Detect which cell encompasses the target text, then output its [X, Y] center coordinate. 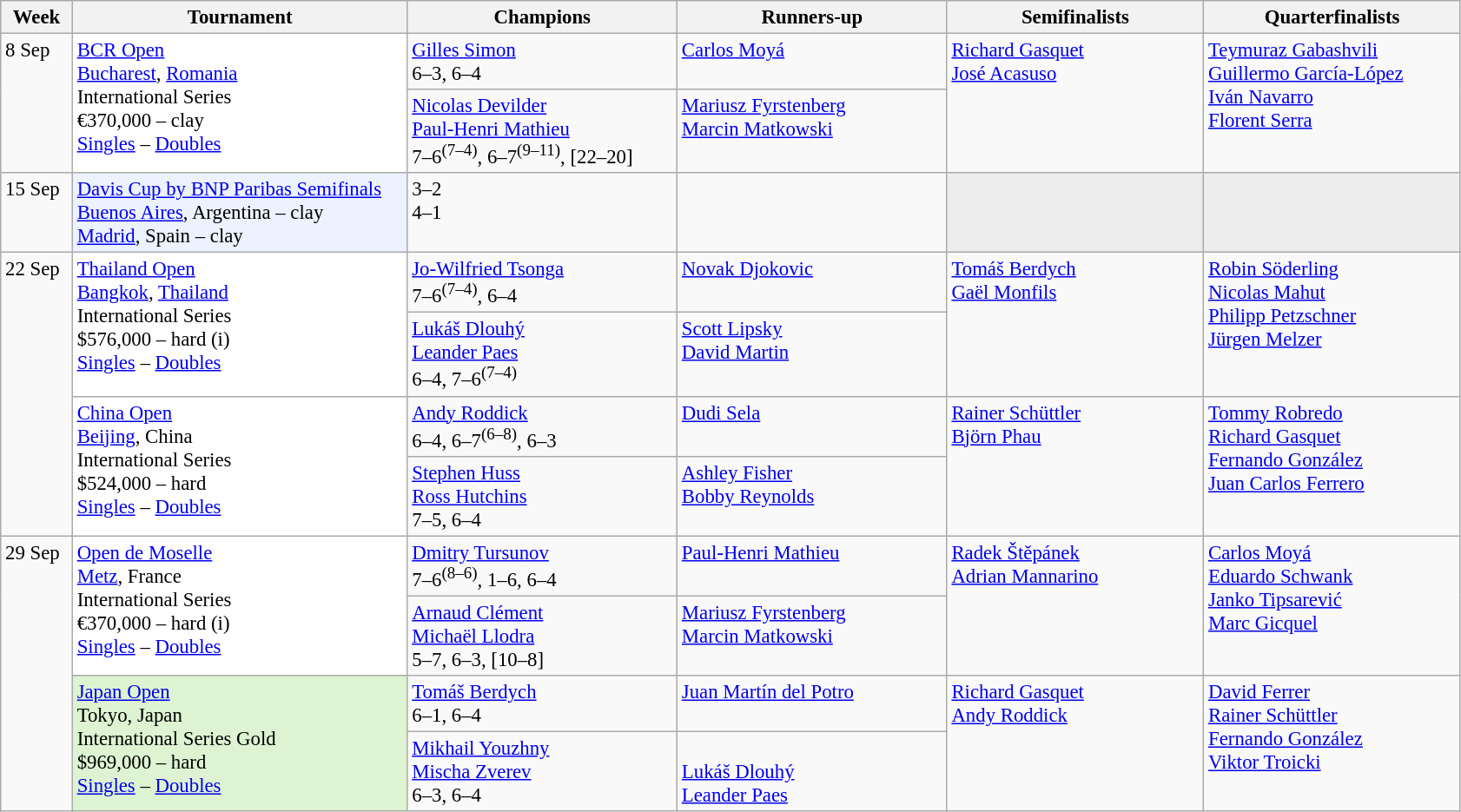
Week [36, 17]
Carlos Moyá [813, 63]
China Open Beijing, ChinaInternational Series$524,000 – hard Singles – Doubles [240, 465]
Paul-Henri Mathieu [813, 566]
Gilles Simon 6–3, 6–4 [542, 63]
22 Sep [36, 394]
Lukáš Dlouhý Leander Paes 6–4, 7–6(7–4) [542, 354]
Novak Djokovic [813, 283]
3–2 4–1 [542, 213]
Richard Gasquet Andy Roddick [1075, 743]
29 Sep [36, 674]
Rainer Schüttler Björn Phau [1075, 465]
Tomáš Berdych Gaël Monfils [1075, 325]
Tommy Robredo Richard Gasquet Fernando González Juan Carlos Ferrero [1332, 465]
Jo-Wilfried Tsonga 7–6(7–4), 6–4 [542, 283]
Stephen Huss Ross Hutchins 7–5, 6–4 [542, 496]
Dudi Sela [813, 426]
Radek Štěpánek Adrian Mannarino [1075, 606]
15 Sep [36, 213]
Teymuraz Gabashvili Guillermo García-López Iván Navarro Florent Serra [1332, 104]
Semifinalists [1075, 17]
Champions [542, 17]
Tomáš Berdych 6–1, 6–4 [542, 703]
Mikhail Youzhny Mischa Zverev6–3, 6–4 [542, 771]
Arnaud Clément Michaël Llodra 5–7, 6–3, [10–8] [542, 636]
Davis Cup by BNP Paribas Semifinals Buenos Aires, Argentina – clay Madrid, Spain – clay [240, 213]
Carlos Moyá Eduardo Schwank Janko Tipsarević Marc Gicquel [1332, 606]
BCR Open Bucharest, RomaniaInternational Series€370,000 – clay Singles – Doubles [240, 104]
Open de Moselle Metz, FranceInternational Series€370,000 – hard (i) Singles – Doubles [240, 606]
David Ferrer Rainer Schüttler Fernando González Viktor Troicki [1332, 743]
Lukáš Dlouhý Leander Paes [813, 771]
Richard Gasquet José Acasuso [1075, 104]
Andy Roddick6–4, 6–7(6–8), 6–3 [542, 426]
Japan Open Tokyo, JapanInternational Series Gold$969,000 – hard Singles – Doubles [240, 743]
Quarterfinalists [1332, 17]
Tournament [240, 17]
Scott Lipsky David Martin [813, 354]
Runners-up [813, 17]
8 Sep [36, 104]
Dmitry Tursunov 7–6(8–6), 1–6, 6–4 [542, 566]
Thailand Open Bangkok, ThailandInternational Series$576,000 – hard (i) Singles – Doubles [240, 325]
Robin Söderling Nicolas Mahut Philipp Petzschner Jürgen Melzer [1332, 325]
Ashley Fisher Bobby Reynolds [813, 496]
Nicolas Devilder Paul-Henri Mathieu 7–6(7–4), 6–7(9–11), [22–20] [542, 131]
Juan Martín del Potro [813, 703]
